Provide the [X, Y] coordinate of the cell's center where the given text is located.  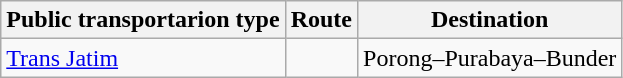
Porong–Purabaya–Bunder [490, 58]
Destination [490, 20]
Public transportarion type [143, 20]
Route [321, 20]
Trans Jatim [143, 58]
